Return (x, y) of the center of cell containing provided text 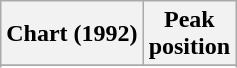
Chart (1992) (72, 34)
Peakposition (189, 34)
